Search for the cell housing the specified text and yield its [X, Y] center coordinate. 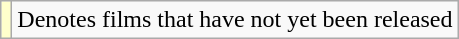
Denotes films that have not yet been released [235, 20]
